Determine the [x, y] coordinate at the center of the cell enclosing the given text.  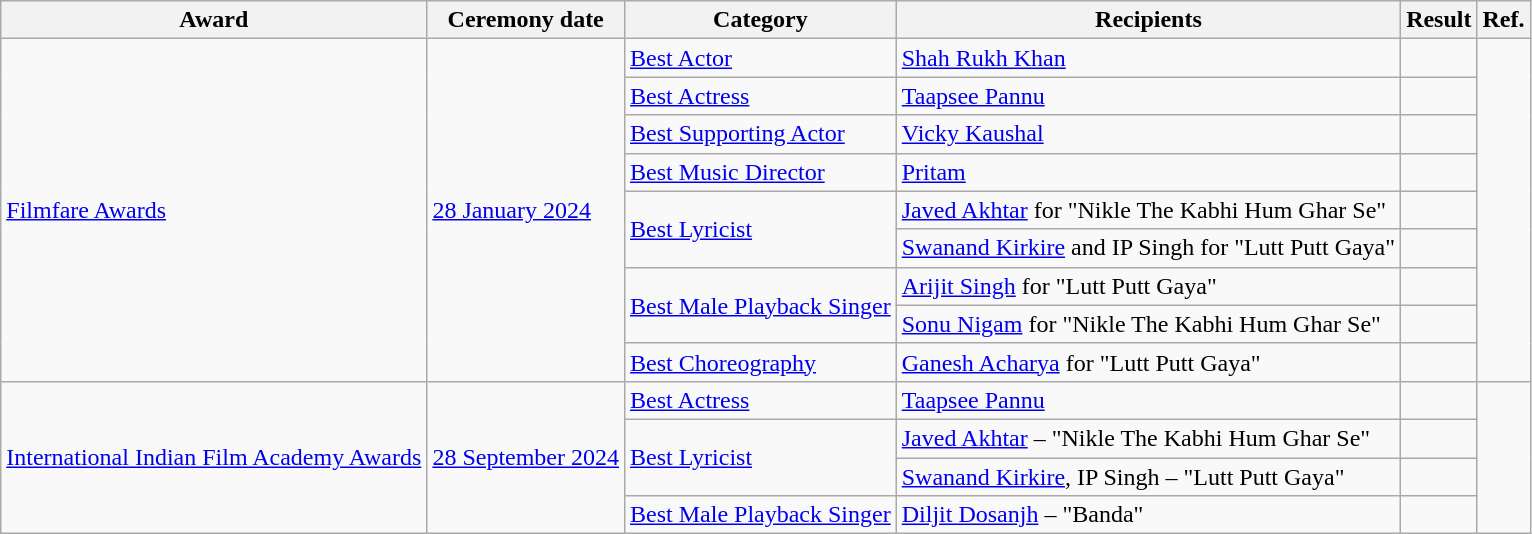
Ref. [1504, 20]
Swanand Kirkire and IP Singh for "Lutt Putt Gaya" [1148, 248]
Ganesh Acharya for "Lutt Putt Gaya" [1148, 362]
Best Supporting Actor [761, 134]
Javed Akhtar for "Nikle The Kabhi Hum Ghar Se" [1148, 210]
Ceremony date [526, 20]
International Indian Film Academy Awards [214, 457]
Swanand Kirkire, IP Singh – "Lutt Putt Gaya" [1148, 477]
Recipients [1148, 20]
Arijit Singh for "Lutt Putt Gaya" [1148, 286]
Best Music Director [761, 172]
Best Actor [761, 58]
Javed Akhtar – "Nikle The Kabhi Hum Ghar Se" [1148, 438]
Sonu Nigam for "Nikle The Kabhi Hum Ghar Se" [1148, 324]
Category [761, 20]
Shah Rukh Khan [1148, 58]
28 January 2024 [526, 210]
Vicky Kaushal [1148, 134]
28 September 2024 [526, 457]
Award [214, 20]
Result [1439, 20]
Filmfare Awards [214, 210]
Best Choreography [761, 362]
Diljit Dosanjh – "Banda" [1148, 515]
Pritam [1148, 172]
